Return the [x, y] coordinate for the center point of the cell that contains the specified text.  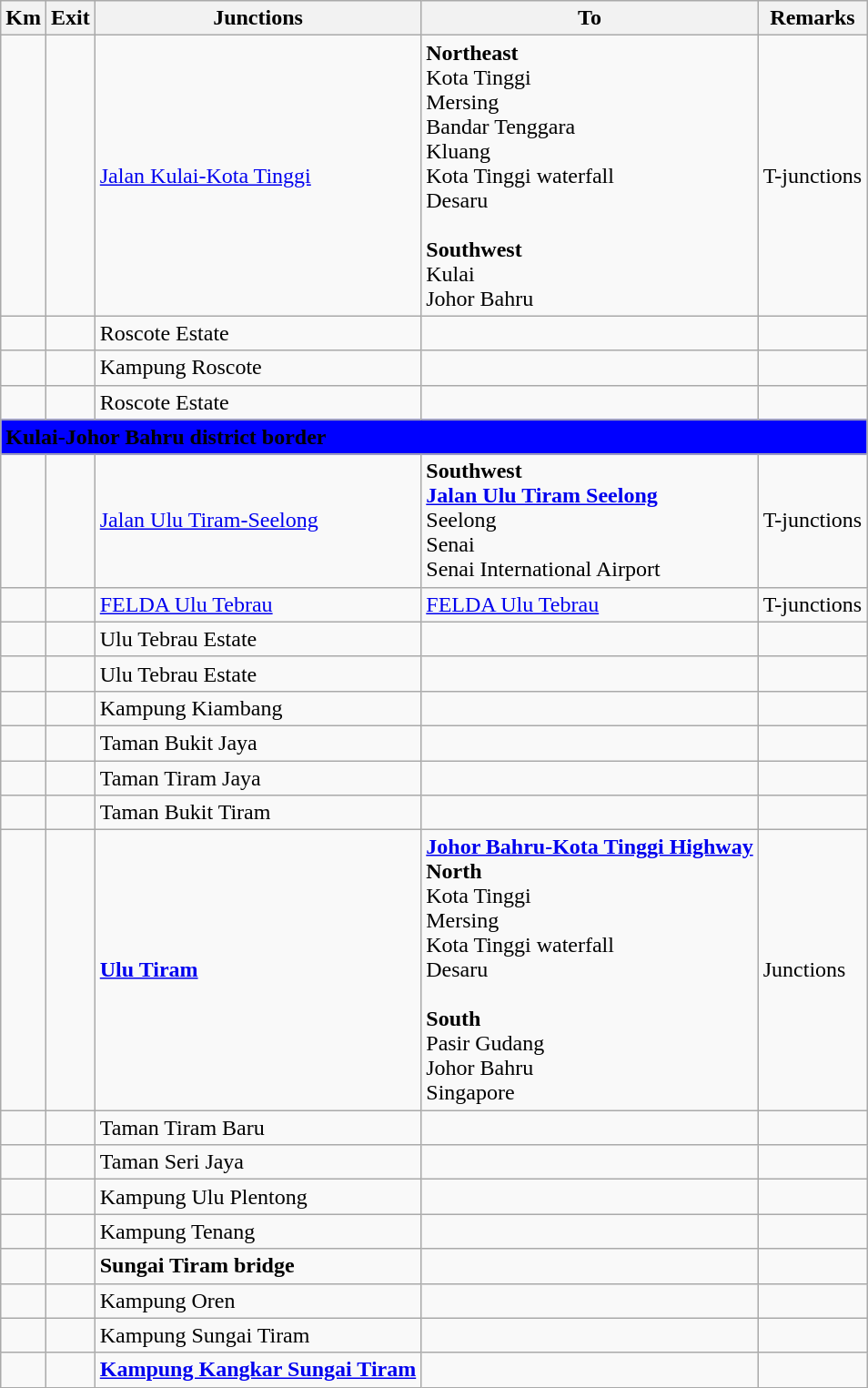
Jalan Kulai-Kota Tinggi [258, 176]
Remarks [812, 18]
Kampung Ulu Plentong [258, 1197]
Kampung Oren [258, 1301]
Johor Bahru-Kota Tinggi HighwayNorth Kota Tinggi Mersing Kota Tinggi waterfall DesaruSouth Pasir Gudang Johor Bahru Singapore [590, 970]
Taman Tiram Baru [258, 1128]
Sungai Tiram bridge [258, 1266]
Kampung Kangkar Sungai Tiram [258, 1370]
Kampung Kiambang [258, 708]
Taman Bukit Jaya [258, 743]
To [590, 18]
Kulai-Johor Bahru district border [434, 437]
Exit [70, 18]
Southwest Jalan Ulu Tiram SeelongSeelongSenaiSenai International Airport [590, 521]
Taman Seri Jaya [258, 1162]
Kampung Sungai Tiram [258, 1335]
Jalan Ulu Tiram-Seelong [258, 521]
Taman Tiram Jaya [258, 778]
Taman Bukit Tiram [258, 813]
Km [24, 18]
Kampung Tenang [258, 1231]
Ulu Tiram [258, 970]
Kampung Roscote [258, 368]
Northeast Kota Tinggi Mersing Bandar Tenggara Kluang Kota Tinggi waterfall DesaruSouthwest Kulai Johor Bahru [590, 176]
